From the cell containing the given text, extract its center point as [x, y] coordinate. 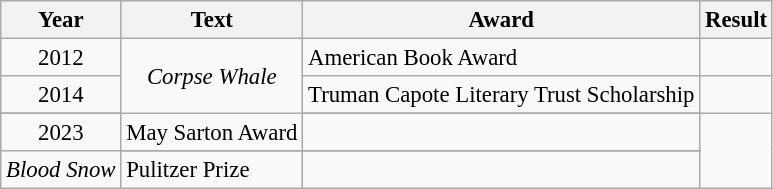
Result [736, 20]
2023 [61, 133]
Pulitzer Prize [212, 170]
2014 [61, 95]
Corpse Whale [212, 76]
Text [212, 20]
Year [61, 20]
2012 [61, 58]
American Book Award [502, 58]
Truman Capote Literary Trust Scholarship [502, 95]
Blood Snow [61, 170]
Award [502, 20]
May Sarton Award [212, 133]
